For the text-containing cell, return its midpoint in (X, Y) coordinate format. 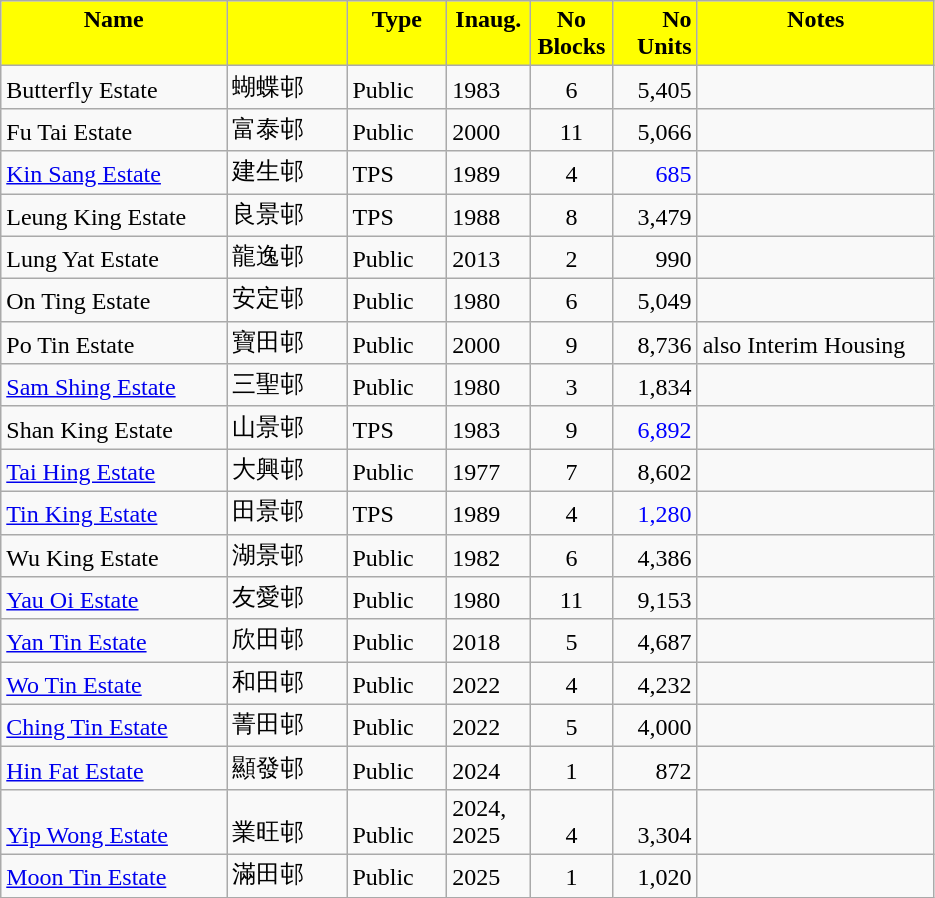
5,049 (655, 300)
Name (114, 34)
3,304 (655, 822)
2013 (488, 258)
Inaug. (488, 34)
7 (572, 470)
6,892 (655, 428)
8 (572, 216)
4,386 (655, 556)
990 (655, 258)
685 (655, 172)
No Blocks (572, 34)
8,602 (655, 470)
2 (572, 258)
蝴蝶邨 (287, 88)
9,153 (655, 598)
Kin Sang Estate (114, 172)
友愛邨 (287, 598)
山景邨 (287, 428)
1,280 (655, 512)
Sam Shing Estate (114, 386)
also Interim Housing (816, 342)
1977 (488, 470)
Leung King Estate (114, 216)
Shan King Estate (114, 428)
1,834 (655, 386)
2018 (488, 640)
872 (655, 768)
Type (397, 34)
大興邨 (287, 470)
4,687 (655, 640)
2024 (488, 768)
滿田邨 (287, 876)
Wo Tin Estate (114, 684)
和田邨 (287, 684)
No Units (655, 34)
田景邨 (287, 512)
Po Tin Estate (114, 342)
良景邨 (287, 216)
顯發邨 (287, 768)
On Ting Estate (114, 300)
富泰邨 (287, 130)
寶田邨 (287, 342)
Ching Tin Estate (114, 726)
龍逸邨 (287, 258)
1982 (488, 556)
Hin Fat Estate (114, 768)
4,232 (655, 684)
欣田邨 (287, 640)
5,066 (655, 130)
1988 (488, 216)
2025 (488, 876)
Yau Oi Estate (114, 598)
5,405 (655, 88)
Notes (816, 34)
1,020 (655, 876)
業旺邨 (287, 822)
Wu King Estate (114, 556)
湖景邨 (287, 556)
Tin King Estate (114, 512)
三聖邨 (287, 386)
Butterfly Estate (114, 88)
建生邨 (287, 172)
Fu Tai Estate (114, 130)
3,479 (655, 216)
Lung Yat Estate (114, 258)
Moon Tin Estate (114, 876)
8,736 (655, 342)
Yip Wong Estate (114, 822)
菁田邨 (287, 726)
4,000 (655, 726)
安定邨 (287, 300)
Tai Hing Estate (114, 470)
Yan Tin Estate (114, 640)
3 (572, 386)
2024, 2025 (488, 822)
